Capture the cell that displays the provided text and extract its [x, y] central coordinate. 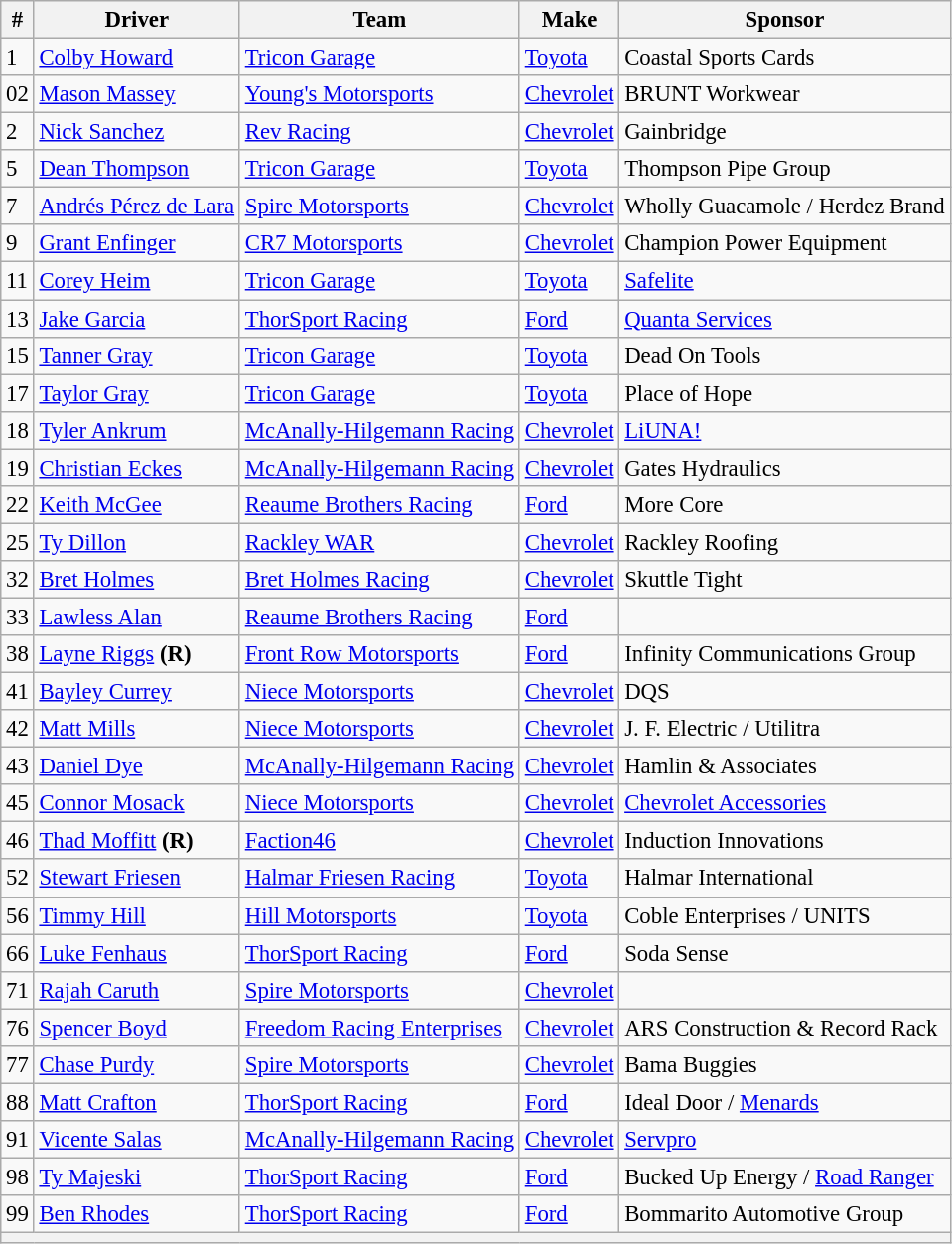
Safelite [784, 281]
Spencer Boyd [137, 1028]
56 [18, 915]
Servpro [784, 1140]
Vicente Salas [137, 1140]
Quanta Services [784, 319]
DQS [784, 692]
Ben Rhodes [137, 1214]
Colby Howard [137, 58]
Connor Mosack [137, 803]
# [18, 20]
45 [18, 803]
BRUNT Workwear [784, 94]
9 [18, 243]
99 [18, 1214]
Dean Thompson [137, 169]
Freedom Racing Enterprises [379, 1028]
43 [18, 766]
Soda Sense [784, 953]
Induction Innovations [784, 841]
Thompson Pipe Group [784, 169]
Luke Fenhaus [137, 953]
Bret Holmes [137, 580]
Bucked Up Energy / Road Ranger [784, 1176]
J. F. Electric / Utilitra [784, 729]
13 [18, 319]
Ty Majeski [137, 1176]
41 [18, 692]
Halmar International [784, 879]
Thad Moffitt (R) [137, 841]
91 [18, 1140]
Bama Buggies [784, 1065]
17 [18, 393]
Faction46 [379, 841]
Layne Riggs (R) [137, 654]
Make [569, 20]
Matt Crafton [137, 1102]
Mason Massey [137, 94]
33 [18, 617]
Matt Mills [137, 729]
Rackley WAR [379, 542]
02 [18, 94]
Rev Racing [379, 132]
Coble Enterprises / UNITS [784, 915]
Sponsor [784, 20]
88 [18, 1102]
38 [18, 654]
Coastal Sports Cards [784, 58]
Hill Motorsports [379, 915]
Hamlin & Associates [784, 766]
Gates Hydraulics [784, 468]
More Core [784, 505]
Daniel Dye [137, 766]
ARS Construction & Record Rack [784, 1028]
7 [18, 207]
71 [18, 990]
66 [18, 953]
Timmy Hill [137, 915]
Rajah Caruth [137, 990]
Halmar Friesen Racing [379, 879]
Rackley Roofing [784, 542]
11 [18, 281]
LiUNA! [784, 430]
Tanner Gray [137, 355]
CR7 Motorsports [379, 243]
Driver [137, 20]
Ty Dillon [137, 542]
5 [18, 169]
Chase Purdy [137, 1065]
2 [18, 132]
Grant Enfinger [137, 243]
46 [18, 841]
42 [18, 729]
Chevrolet Accessories [784, 803]
Skuttle Tight [784, 580]
Gainbridge [784, 132]
19 [18, 468]
Young's Motorsports [379, 94]
Stewart Friesen [137, 879]
Dead On Tools [784, 355]
Bayley Currey [137, 692]
1 [18, 58]
Tyler Ankrum [137, 430]
Taylor Gray [137, 393]
Corey Heim [137, 281]
Christian Eckes [137, 468]
Jake Garcia [137, 319]
Infinity Communications Group [784, 654]
98 [18, 1176]
Bret Holmes Racing [379, 580]
Place of Hope [784, 393]
Lawless Alan [137, 617]
77 [18, 1065]
Nick Sanchez [137, 132]
Bommarito Automotive Group [784, 1214]
18 [18, 430]
Andrés Pérez de Lara [137, 207]
Ideal Door / Menards [784, 1102]
22 [18, 505]
Front Row Motorsports [379, 654]
32 [18, 580]
Wholly Guacamole / Herdez Brand [784, 207]
Keith McGee [137, 505]
Champion Power Equipment [784, 243]
Team [379, 20]
15 [18, 355]
76 [18, 1028]
52 [18, 879]
25 [18, 542]
